Pinpoint the cell where the given text exists, returning its (X, Y) midpoint coordinate. 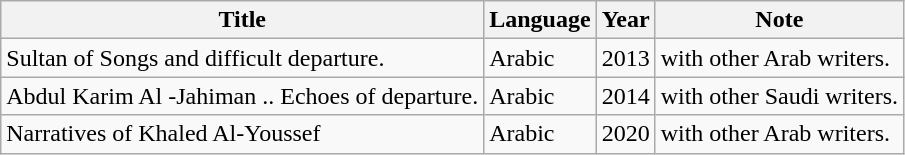
with other Saudi writers. (779, 96)
2014 (626, 96)
Language (540, 20)
2020 (626, 134)
Title (242, 20)
Abdul Karim Al -Jahiman .. Echoes of departure. (242, 96)
Narratives of Khaled Al-Youssef (242, 134)
2013 (626, 58)
Note (779, 20)
Sultan of Songs and difficult departure. (242, 58)
Year (626, 20)
